Search for the cell housing the specified text and yield its (x, y) center coordinate. 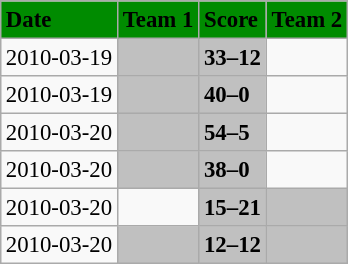
38–0 (233, 170)
15–21 (233, 208)
54–5 (233, 133)
Score (233, 20)
33–12 (233, 57)
Team 2 (306, 20)
Date (58, 20)
40–0 (233, 95)
12–12 (233, 245)
Team 1 (158, 20)
